Return the [X, Y] coordinate for the center point of the cell that contains the specified text.  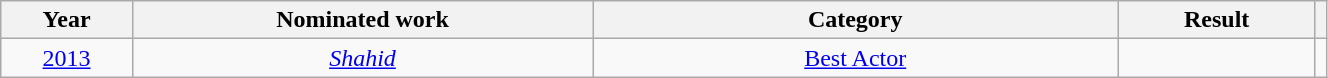
Best Actor [856, 58]
Result [1216, 20]
2013 [67, 58]
Nominated work [362, 20]
Category [856, 20]
Year [67, 20]
Shahid [362, 58]
